Output the (X, Y) coordinate of the center of the cell containing the given text.  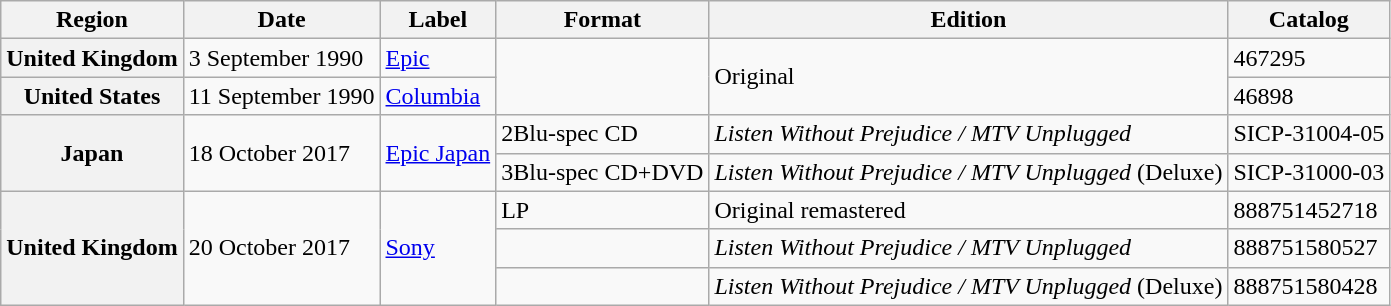
LP (602, 210)
467295 (1309, 58)
888751580527 (1309, 248)
18 October 2017 (282, 153)
Sony (438, 248)
SICP-31004-05 (1309, 134)
Columbia (438, 96)
2Blu-spec CD (602, 134)
3 September 1990 (282, 58)
46898 (1309, 96)
SICP-31000-03 (1309, 172)
Edition (968, 20)
Original remastered (968, 210)
888751452718 (1309, 210)
Format (602, 20)
Date (282, 20)
Epic Japan (438, 153)
Epic (438, 58)
11 September 1990 (282, 96)
United States (92, 96)
Region (92, 20)
888751580428 (1309, 286)
Japan (92, 153)
3Blu-spec CD+DVD (602, 172)
Original (968, 77)
Label (438, 20)
Catalog (1309, 20)
20 October 2017 (282, 248)
